Extract the [X, Y] coordinate from the center of the cell holding the provided text.  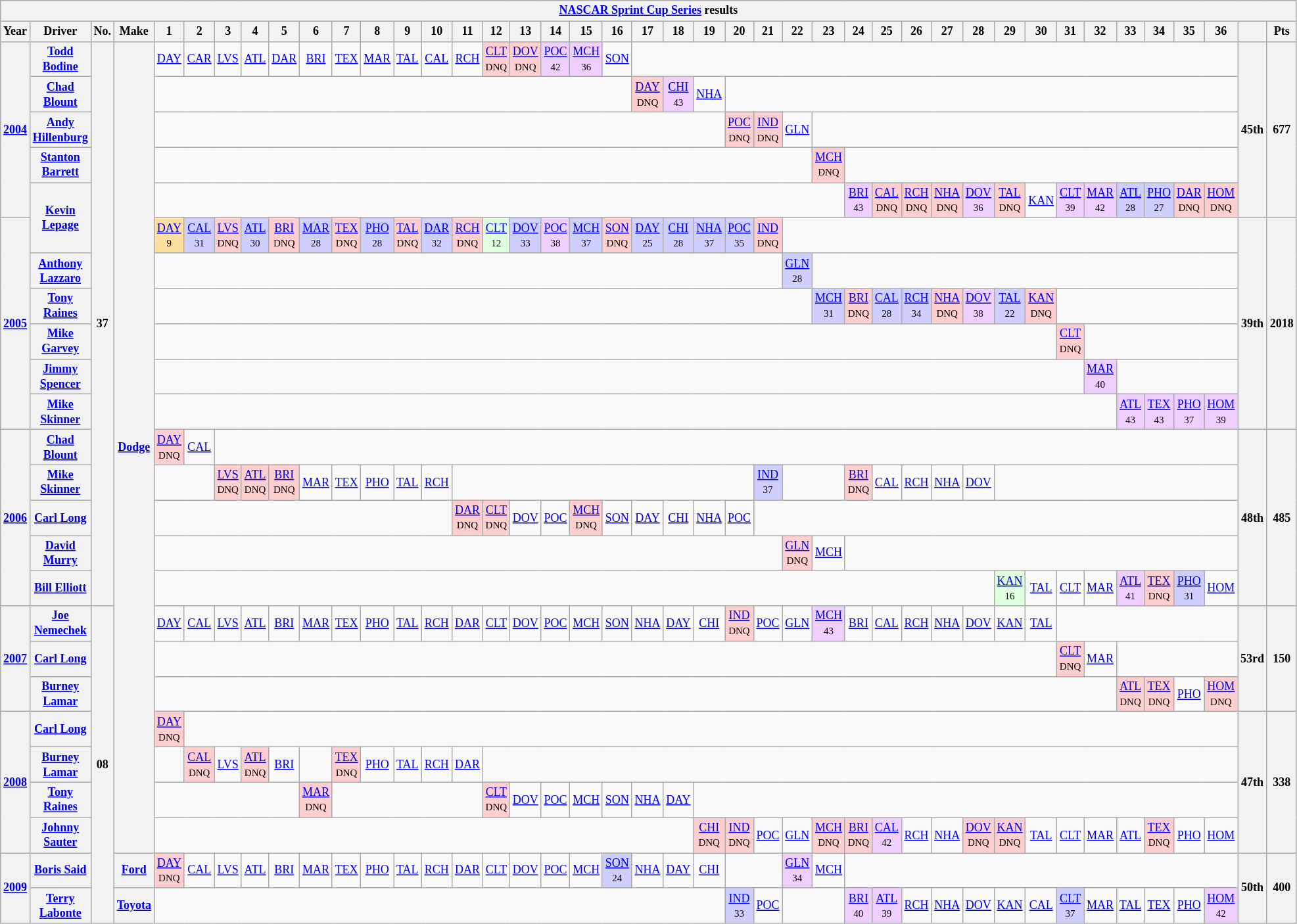
PHO28 [377, 235]
Make [134, 32]
CAL42 [886, 835]
DOV36 [979, 200]
PHO37 [1189, 412]
36 [1221, 32]
150 [1282, 658]
Johnny Sauter [60, 835]
NHA37 [709, 235]
CLT39 [1070, 200]
Dodge [134, 447]
TAL22 [1010, 306]
MAR28 [316, 235]
19 [709, 32]
MAR40 [1100, 377]
2009 [16, 889]
POC42 [555, 59]
16 [617, 32]
Pts [1282, 32]
No. [103, 32]
20 [740, 32]
11 [468, 32]
6 [316, 32]
DOV38 [979, 306]
SONDNQ [617, 235]
35 [1189, 32]
2005 [16, 323]
CHI28 [678, 235]
MCH36 [586, 59]
9 [408, 32]
Joe Nemechek [60, 624]
Kevin Lepage [60, 218]
30 [1041, 32]
CLT37 [1070, 906]
37 [103, 323]
Todd Bodine [60, 59]
CHI43 [678, 95]
2007 [16, 658]
CAL28 [886, 306]
Stanton Barrett [60, 165]
47th [1253, 782]
TEX43 [1160, 412]
Mike Garvey [60, 341]
CHIDNQ [709, 835]
Toyota [134, 906]
21 [768, 32]
3 [227, 32]
ATL28 [1130, 200]
GLN28 [797, 271]
677 [1282, 129]
POC38 [555, 235]
2006 [16, 517]
DOV33 [525, 235]
34 [1160, 32]
10 [436, 32]
PHO27 [1160, 200]
1 [169, 32]
HOM39 [1221, 412]
17 [648, 32]
Year [16, 32]
MCH31 [829, 306]
MCH37 [586, 235]
Ford [134, 871]
2 [199, 32]
David Murry [60, 553]
Anthony Lazzaro [60, 271]
GLN34 [797, 871]
48th [1253, 517]
Andy Hillenburg [60, 129]
485 [1282, 517]
08 [103, 765]
MAR42 [1100, 200]
22 [797, 32]
RCH34 [916, 306]
338 [1282, 782]
400 [1282, 889]
33 [1130, 32]
27 [947, 32]
14 [555, 32]
BRI40 [859, 906]
POC35 [740, 235]
32 [1100, 32]
Boris Said [60, 871]
IND37 [768, 482]
28 [979, 32]
ATL39 [886, 906]
MCH43 [829, 624]
31 [1070, 32]
CLT12 [496, 235]
15 [586, 32]
Driver [60, 32]
50th [1253, 889]
ATL30 [255, 235]
12 [496, 32]
7 [346, 32]
13 [525, 32]
26 [916, 32]
53rd [1253, 658]
MARDNQ [316, 800]
CAL31 [199, 235]
2008 [16, 782]
DAR32 [436, 235]
KAN16 [1010, 588]
Jimmy Spencer [60, 377]
CAR [199, 59]
HOM42 [1221, 906]
39th [1253, 323]
ATL43 [1130, 412]
ATL41 [1130, 588]
8 [377, 32]
2018 [1282, 323]
29 [1010, 32]
DAY25 [648, 235]
24 [859, 32]
45th [1253, 129]
Terry Labonte [60, 906]
Bill Elliott [60, 588]
5 [284, 32]
2004 [16, 129]
18 [678, 32]
23 [829, 32]
IND33 [740, 906]
NASCAR Sprint Cup Series results [648, 11]
DAY9 [169, 235]
4 [255, 32]
25 [886, 32]
SON24 [617, 871]
GLNDNQ [797, 553]
BRI43 [859, 200]
POCDNQ [740, 129]
PHO31 [1189, 588]
